Determine the [x, y] coordinate at the center of the cell enclosing the given text.  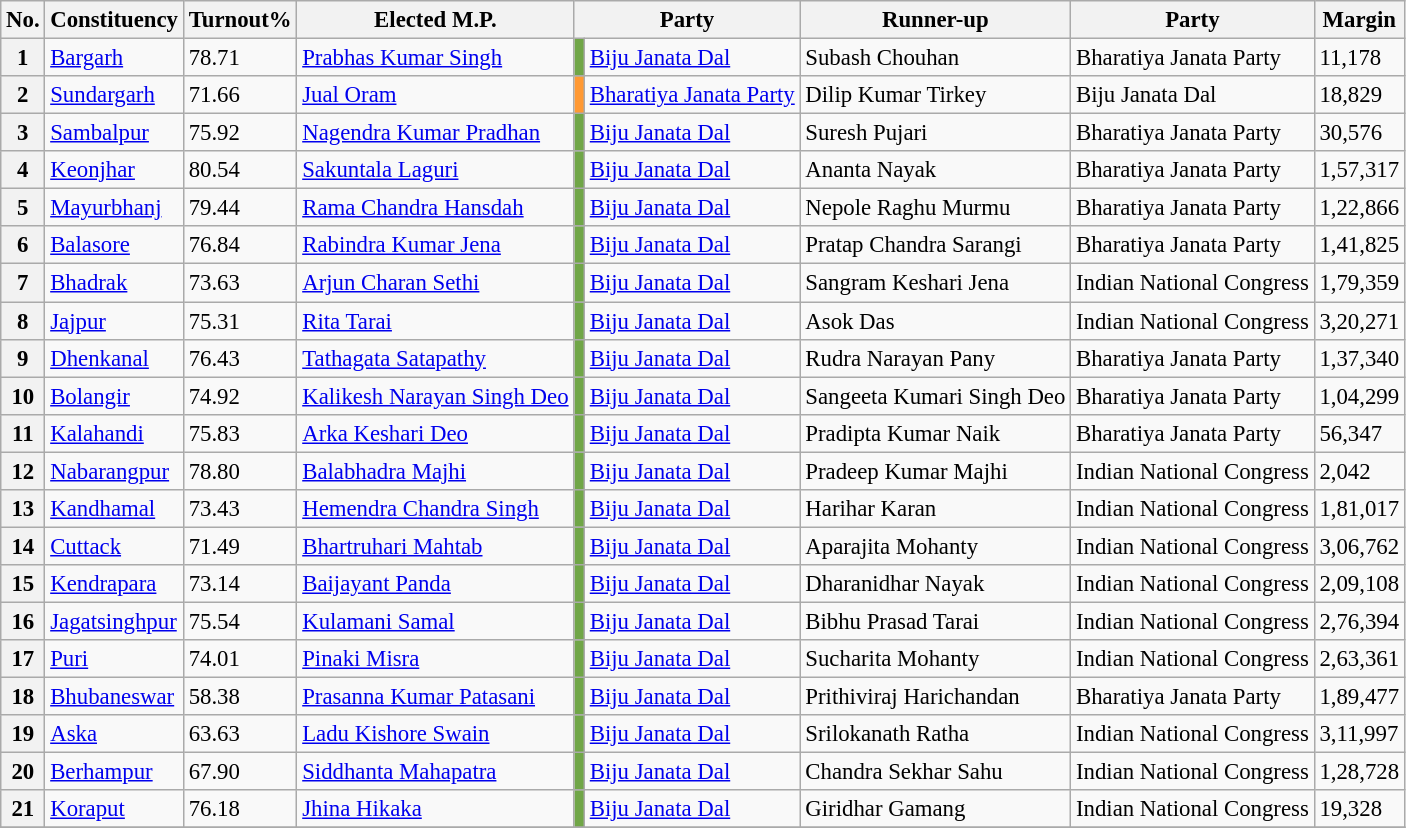
71.66 [240, 95]
15 [23, 584]
Siddhanta Mahapatra [436, 772]
75.92 [240, 133]
2,042 [1359, 471]
Rama Chandra Hansdah [436, 208]
Pradipta Kumar Naik [936, 433]
73.63 [240, 283]
74.92 [240, 396]
Nagendra Kumar Pradhan [436, 133]
79.44 [240, 208]
Puri [114, 659]
Prithiviraj Harichandan [936, 697]
21 [23, 809]
75.31 [240, 321]
63.63 [240, 734]
Kendrapara [114, 584]
1,79,359 [1359, 283]
No. [23, 20]
19,328 [1359, 809]
Pradeep Kumar Majhi [936, 471]
5 [23, 208]
Balabhadra Majhi [436, 471]
2 [23, 95]
9 [23, 358]
73.14 [240, 584]
1,37,340 [1359, 358]
1,41,825 [1359, 245]
3 [23, 133]
Sambalpur [114, 133]
Harihar Karan [936, 509]
6 [23, 245]
Koraput [114, 809]
74.01 [240, 659]
Asok Das [936, 321]
2,09,108 [1359, 584]
Bhadrak [114, 283]
Runner-up [936, 20]
Bhartruhari Mahtab [436, 546]
Rudra Narayan Pany [936, 358]
80.54 [240, 170]
19 [23, 734]
56,347 [1359, 433]
Dharanidhar Nayak [936, 584]
1,04,299 [1359, 396]
10 [23, 396]
58.38 [240, 697]
76.43 [240, 358]
75.54 [240, 621]
11 [23, 433]
1,81,017 [1359, 509]
78.80 [240, 471]
Ladu Kishore Swain [436, 734]
67.90 [240, 772]
Dilip Kumar Tirkey [936, 95]
Bolangir [114, 396]
Aparajita Mohanty [936, 546]
Kandhamal [114, 509]
Constituency [114, 20]
Arjun Charan Sethi [436, 283]
Balasore [114, 245]
Srilokanath Ratha [936, 734]
Sundargarh [114, 95]
Bibhu Prasad Tarai [936, 621]
20 [23, 772]
Rita Tarai [436, 321]
Kalikesh Narayan Singh Deo [436, 396]
Chandra Sekhar Sahu [936, 772]
Dhenkanal [114, 358]
Arka Keshari Deo [436, 433]
Cuttack [114, 546]
78.71 [240, 58]
Suresh Pujari [936, 133]
Sucharita Mohanty [936, 659]
Jajpur [114, 321]
Hemendra Chandra Singh [436, 509]
Jhina Hikaka [436, 809]
Kulamani Samal [436, 621]
1,89,477 [1359, 697]
Tathagata Satapathy [436, 358]
17 [23, 659]
Jual Oram [436, 95]
Pinaki Misra [436, 659]
Margin [1359, 20]
Nepole Raghu Murmu [936, 208]
11,178 [1359, 58]
30,576 [1359, 133]
Subash Chouhan [936, 58]
Bargarh [114, 58]
75.83 [240, 433]
1 [23, 58]
Turnout% [240, 20]
Rabindra Kumar Jena [436, 245]
Prabhas Kumar Singh [436, 58]
Aska [114, 734]
7 [23, 283]
Keonjhar [114, 170]
Mayurbhanj [114, 208]
Ananta Nayak [936, 170]
18 [23, 697]
Giridhar Gamang [936, 809]
3,20,271 [1359, 321]
Sakuntala Laguri [436, 170]
Bhubaneswar [114, 697]
3,11,997 [1359, 734]
Sangram Keshari Jena [936, 283]
12 [23, 471]
4 [23, 170]
Pratap Chandra Sarangi [936, 245]
76.18 [240, 809]
8 [23, 321]
73.43 [240, 509]
Sangeeta Kumari Singh Deo [936, 396]
16 [23, 621]
1,57,317 [1359, 170]
Kalahandi [114, 433]
Jagatsinghpur [114, 621]
1,28,728 [1359, 772]
14 [23, 546]
2,63,361 [1359, 659]
Prasanna Kumar Patasani [436, 697]
Baijayant Panda [436, 584]
1,22,866 [1359, 208]
Berhampur [114, 772]
2,76,394 [1359, 621]
Nabarangpur [114, 471]
76.84 [240, 245]
3,06,762 [1359, 546]
Elected M.P. [436, 20]
18,829 [1359, 95]
71.49 [240, 546]
13 [23, 509]
